Identify which cell holds the provided text, then report its (X, Y) central coordinate. 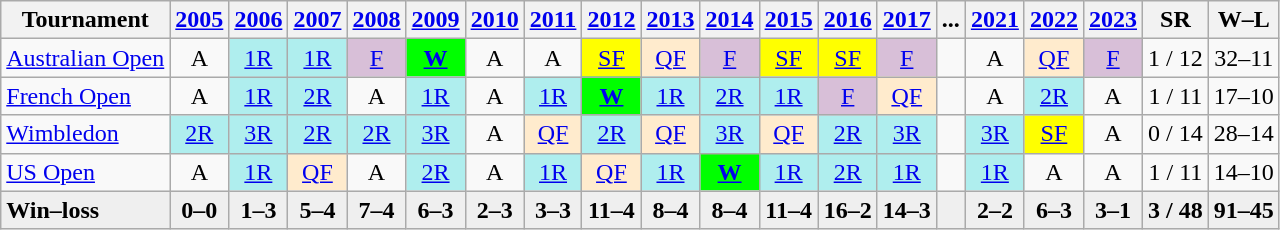
2006 (258, 20)
French Open (86, 96)
Australian Open (86, 58)
2005 (200, 20)
14–3 (906, 210)
Wimbledon (86, 134)
2022 (1054, 20)
2015 (788, 20)
2014 (730, 20)
US Open (86, 172)
1–3 (258, 210)
2009 (436, 20)
0–0 (200, 210)
28–14 (1244, 134)
2023 (1112, 20)
5–4 (318, 210)
2011 (553, 20)
3 / 48 (1176, 210)
2–2 (994, 210)
32–11 (1244, 58)
2017 (906, 20)
7–4 (376, 210)
14–10 (1244, 172)
2–3 (494, 210)
... (950, 20)
2016 (848, 20)
Win–loss (86, 210)
SR (1176, 20)
1 / 12 (1176, 58)
91–45 (1244, 210)
W–L (1244, 20)
2007 (318, 20)
2013 (670, 20)
17–10 (1244, 96)
3–3 (553, 210)
2021 (994, 20)
0 / 14 (1176, 134)
2012 (612, 20)
Tournament (86, 20)
2010 (494, 20)
2008 (376, 20)
16–2 (848, 210)
3–1 (1112, 210)
